Return the (X, Y) coordinate for the center point of the cell that contains the specified text.  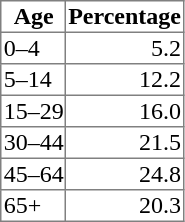
15–29 (33, 111)
Age (33, 17)
65+ (33, 206)
20.3 (124, 206)
30–44 (33, 143)
Percentage (124, 17)
21.5 (124, 143)
24.8 (124, 174)
0–4 (33, 48)
12.2 (124, 80)
5.2 (124, 48)
5–14 (33, 80)
16.0 (124, 111)
45–64 (33, 174)
